Locate the cell with the specified text and output its (X, Y) center coordinate. 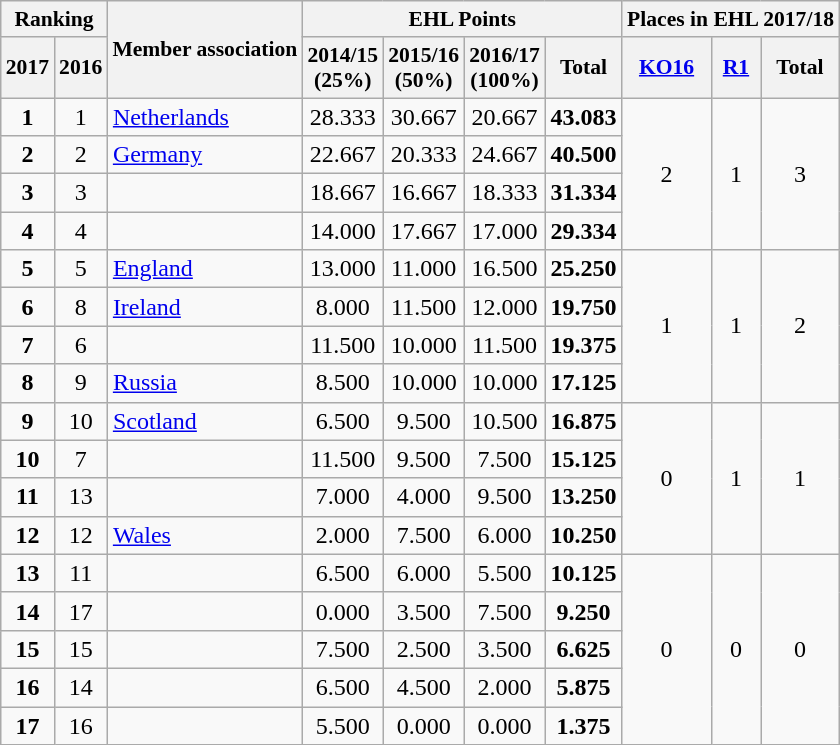
29.334 (584, 231)
4.500 (424, 687)
Places in EHL 2017/18 (730, 19)
KO16 (666, 66)
17.000 (504, 231)
2016 (80, 66)
7.000 (342, 497)
10.250 (584, 535)
Ranking (54, 19)
17.667 (424, 231)
2.500 (424, 649)
14.000 (342, 231)
6.625 (584, 649)
18.667 (342, 193)
England (204, 269)
20.667 (504, 117)
11.000 (424, 269)
Ireland (204, 307)
8.000 (342, 307)
Russia (204, 383)
19.750 (584, 307)
16.875 (584, 421)
16.667 (424, 193)
25.250 (584, 269)
20.333 (424, 155)
2014/15(25%) (342, 66)
16.500 (504, 269)
EHL Points (462, 19)
8.500 (342, 383)
22.667 (342, 155)
Scotland (204, 421)
17.125 (584, 383)
13.250 (584, 497)
5.875 (584, 687)
10.500 (504, 421)
24.667 (504, 155)
2017 (28, 66)
Member association (204, 50)
Germany (204, 155)
13.000 (342, 269)
18.333 (504, 193)
31.334 (584, 193)
43.083 (584, 117)
40.500 (584, 155)
9.250 (584, 611)
10.125 (584, 573)
R1 (736, 66)
2016/17(100%) (504, 66)
Wales (204, 535)
15.125 (584, 459)
19.375 (584, 345)
2015/16(50%) (424, 66)
30.667 (424, 117)
28.333 (342, 117)
1.375 (584, 725)
4.000 (424, 497)
Netherlands (204, 117)
12.000 (504, 307)
